Detect which cell encompasses the target text, then output its (x, y) center coordinate. 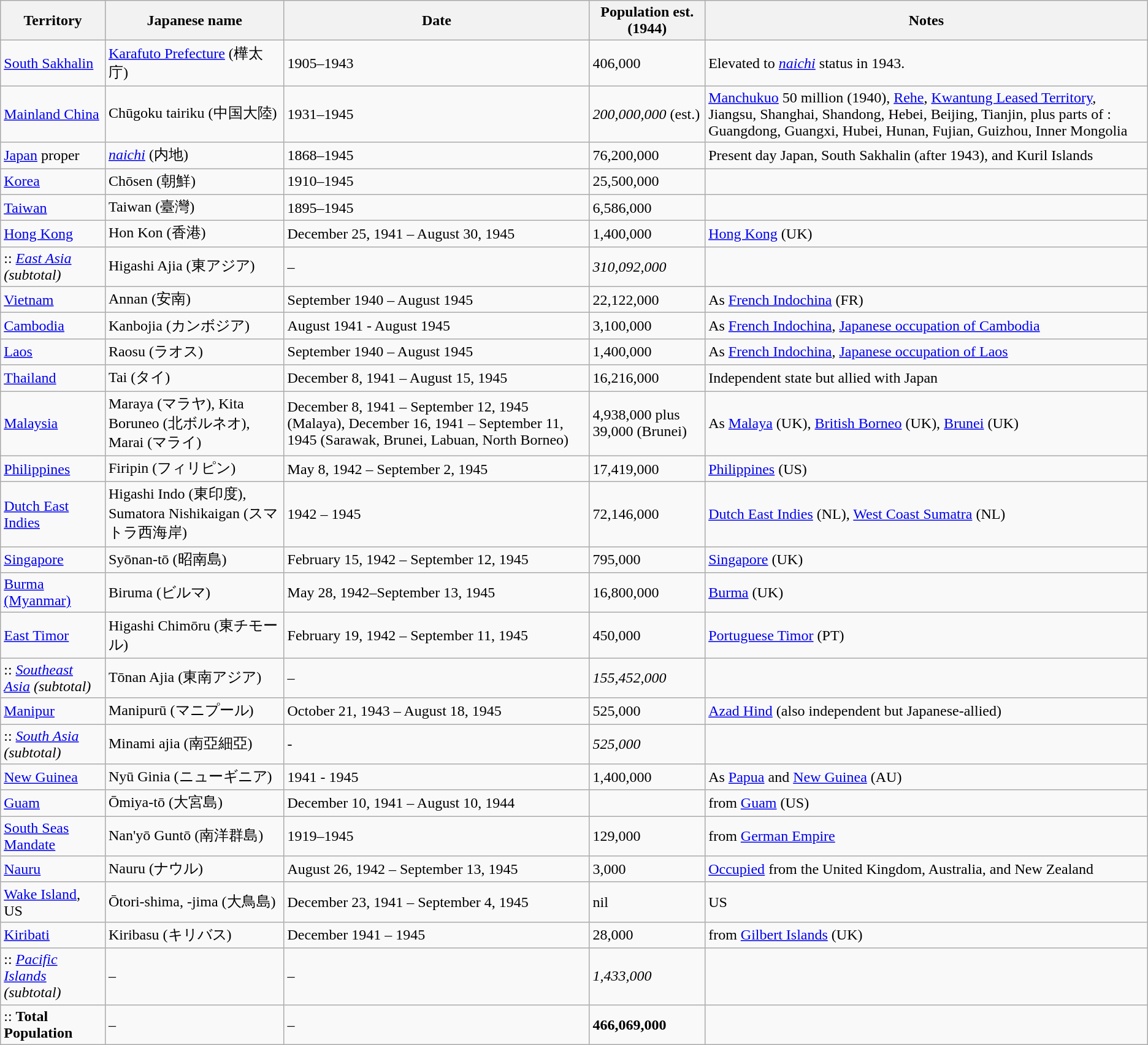
As French Indochina, Japanese occupation of Laos (927, 352)
Kiribasu (キリバス) (194, 935)
Dutch East Indies (53, 515)
Maraya (マラヤ), Kita Boruneo (北ボルネオ), Marai (マライ) (194, 424)
Japanese name (194, 21)
Kiribati (53, 935)
South Seas Mandate (53, 836)
Syōnan-tō (昭南島) (194, 559)
Elevated to naichi status in 1943. (927, 63)
May 28, 1942–September 13, 1945 (437, 592)
6,586,000 (648, 207)
1,433,000 (648, 976)
1931–1945 (437, 114)
72,146,000 (648, 515)
1942 – 1945 (437, 515)
Firipin (フィリピン) (194, 469)
Burma (UK) (927, 592)
Date (437, 21)
December 10, 1941 – August 10, 1944 (437, 803)
Hong Kong (UK) (927, 234)
16,800,000 (648, 592)
22,122,000 (648, 299)
As Papua and New Guinea (AU) (927, 778)
December 23, 1941 – September 4, 1945 (437, 901)
Wake Island, US (53, 901)
Burma (Myanmar) (53, 592)
:: Pacific Islands (subtotal) (53, 976)
4,938,000 plus 39,000 (Brunei) (648, 424)
129,000 (648, 836)
February 19, 1942 – September 11, 1945 (437, 635)
Independent state but allied with Japan (927, 378)
3,100,000 (648, 326)
200,000,000 (est.) (648, 114)
South Sakhalin (53, 63)
naichi (内地) (194, 156)
Karafuto Prefecture (樺太庁) (194, 63)
nil (648, 901)
Higashi Chimōru (東チモール) (194, 635)
406,000 (648, 63)
25,500,000 (648, 182)
from Guam (US) (927, 803)
US (927, 901)
Chūgoku tairiku (中国大陸) (194, 114)
Laos (53, 352)
Japan proper (53, 156)
Hong Kong (53, 234)
Population est. (1944) (648, 21)
February 15, 1942 – September 12, 1945 (437, 559)
Raosu (ラオス) (194, 352)
Nan'yō Guntō (南洋群島) (194, 836)
310,092,000 (648, 266)
Annan (安南) (194, 299)
:: Total Population (53, 1024)
December 1941 – 1945 (437, 935)
December 8, 1941 – August 15, 1945 (437, 378)
450,000 (648, 635)
from German Empire (927, 836)
Philippines (53, 469)
Taiwan (臺灣) (194, 207)
Tōnan Ajia (東南アジア) (194, 678)
May 8, 1942 – September 2, 1945 (437, 469)
Notes (927, 21)
155,452,000 (648, 678)
Hon Kon (香港) (194, 234)
from Gilbert Islands (UK) (927, 935)
Portuguese Timor (PT) (927, 635)
Occupied from the United Kingdom, Australia, and New Zealand (927, 870)
Ōtori-shima, -jima (大鳥島) (194, 901)
New Guinea (53, 778)
Biruma (ビルマ) (194, 592)
Tai (タイ) (194, 378)
1868–1945 (437, 156)
As French Indochina (FR) (927, 299)
1895–1945 (437, 207)
Korea (53, 182)
Kanbojia (カンボジア) (194, 326)
December 8, 1941 – September 12, 1945 (Malaya), December 16, 1941 – September 11, 1945 (Sarawak, Brunei, Labuan, North Borneo) (437, 424)
1919–1945 (437, 836)
76,200,000 (648, 156)
August 26, 1942 – September 13, 1945 (437, 870)
Chōsen (朝鮮) (194, 182)
Thailand (53, 378)
Singapore (UK) (927, 559)
Nyū Ginia (ニューギニア) (194, 778)
Malaysia (53, 424)
:: South Asia (subtotal) (53, 743)
Ōmiya-tō (大宮島) (194, 803)
Nauru (ナウル) (194, 870)
October 21, 1943 – August 18, 1945 (437, 711)
466,069,000 (648, 1024)
Higashi Indo (東印度), Sumatora Nishikaigan (スマトラ西海岸) (194, 515)
28,000 (648, 935)
- (437, 743)
Manipur (53, 711)
Dutch East Indies (NL), West Coast Sumatra (NL) (927, 515)
Present day Japan, South Sakhalin (after 1943), and Kuril Islands (927, 156)
Manipurū (マニプール) (194, 711)
Guam (53, 803)
1905–1943 (437, 63)
Minami ajia (南亞細亞) (194, 743)
As Malaya (UK), British Borneo (UK), Brunei (UK) (927, 424)
Cambodia (53, 326)
1941 - 1945 (437, 778)
Nauru (53, 870)
Philippines (US) (927, 469)
Taiwan (53, 207)
3,000 (648, 870)
December 25, 1941 – August 30, 1945 (437, 234)
Mainland China (53, 114)
Azad Hind (also independent but Japanese-allied) (927, 711)
August 1941 - August 1945 (437, 326)
Territory (53, 21)
16,216,000 (648, 378)
:: Southeast Asia (subtotal) (53, 678)
1910–1945 (437, 182)
Singapore (53, 559)
:: East Asia (subtotal) (53, 266)
East Timor (53, 635)
As French Indochina, Japanese occupation of Cambodia (927, 326)
795,000 (648, 559)
Higashi Ajia (東アジア) (194, 266)
17,419,000 (648, 469)
Vietnam (53, 299)
